Provide the [X, Y] coordinate of the cell's center where the given text is located.  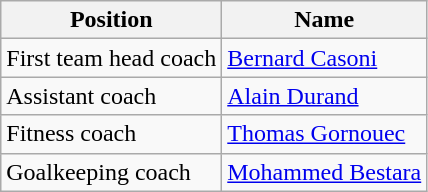
Alain Durand [324, 96]
Fitness coach [112, 134]
First team head coach [112, 58]
Bernard Casoni [324, 58]
Thomas Gornouec [324, 134]
Assistant coach [112, 96]
Name [324, 20]
Position [112, 20]
Mohammed Bestara [324, 172]
Goalkeeping coach [112, 172]
